For the text-containing cell, return its midpoint in (x, y) coordinate format. 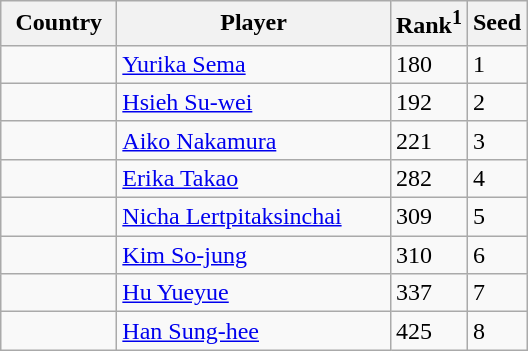
Hsieh Su-wei (254, 102)
1 (496, 64)
221 (428, 140)
5 (496, 217)
Player (254, 24)
Country (59, 24)
309 (428, 217)
Hu Yueyue (254, 293)
6 (496, 255)
7 (496, 293)
3 (496, 140)
Aiko Nakamura (254, 140)
8 (496, 331)
Han Sung-hee (254, 331)
Rank1 (428, 24)
192 (428, 102)
Seed (496, 24)
425 (428, 331)
2 (496, 102)
4 (496, 178)
310 (428, 255)
Yurika Sema (254, 64)
282 (428, 178)
Nicha Lertpitaksinchai (254, 217)
Kim So-jung (254, 255)
337 (428, 293)
Erika Takao (254, 178)
180 (428, 64)
